Scan for the cell matching the given text and deliver its (x, y) coordinate at center. 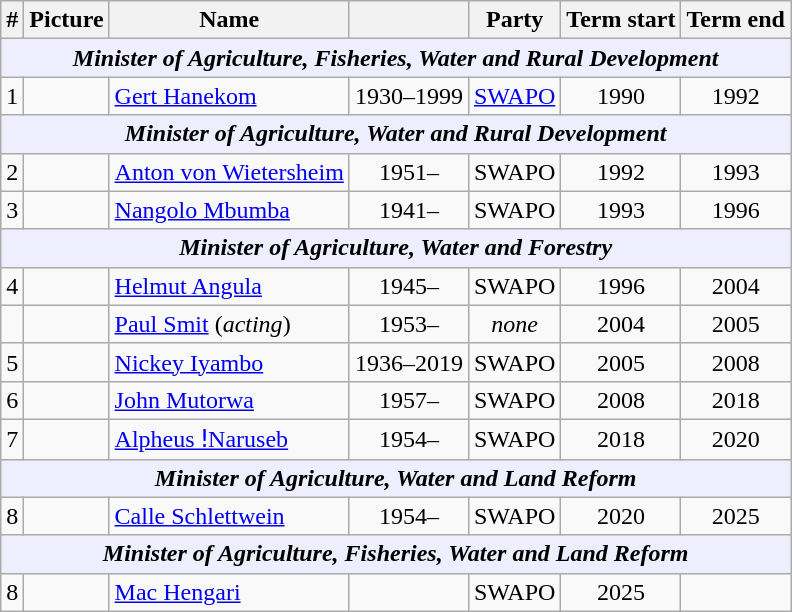
Minister of Agriculture, Fisheries, Water and Rural Development (396, 58)
Minister of Agriculture, Water and Land Reform (396, 478)
1957– (408, 400)
Party (514, 20)
Mac Hengari (229, 592)
1936–2019 (408, 362)
Term end (736, 20)
Nickey Iyambo (229, 362)
# (12, 20)
1990 (621, 96)
Minister of Agriculture, Water and Rural Development (396, 134)
Picture (66, 20)
Minister of Agriculture, Fisheries, Water and Land Reform (396, 554)
2 (12, 172)
1953– (408, 324)
Name (229, 20)
Anton von Wietersheim (229, 172)
Nangolo Mbumba (229, 210)
1945– (408, 286)
7 (12, 439)
none (514, 324)
Term start (621, 20)
4 (12, 286)
1930–1999 (408, 96)
Alpheus ǃNaruseb (229, 439)
Calle Schlettwein (229, 516)
Gert Hanekom (229, 96)
5 (12, 362)
Helmut Angula (229, 286)
1941– (408, 210)
6 (12, 400)
3 (12, 210)
1 (12, 96)
John Mutorwa (229, 400)
Minister of Agriculture, Water and Forestry (396, 248)
Paul Smit (acting) (229, 324)
1951– (408, 172)
